Output the (X, Y) coordinate of the center of the cell containing the given text.  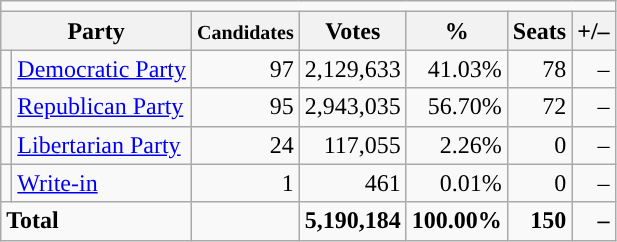
41.03% (456, 69)
Democratic Party (102, 69)
Total (96, 221)
2,943,035 (352, 107)
5,190,184 (352, 221)
100.00% (456, 221)
+/– (594, 31)
117,055 (352, 145)
97 (245, 69)
56.70% (456, 107)
2.26% (456, 145)
Party (96, 31)
72 (539, 107)
Candidates (245, 31)
Votes (352, 31)
Seats (539, 31)
461 (352, 183)
0.01% (456, 183)
Republican Party (102, 107)
Libertarian Party (102, 145)
150 (539, 221)
% (456, 31)
Write-in (102, 183)
24 (245, 145)
1 (245, 183)
95 (245, 107)
78 (539, 69)
2,129,633 (352, 69)
